Capture the cell that displays the provided text and extract its [x, y] central coordinate. 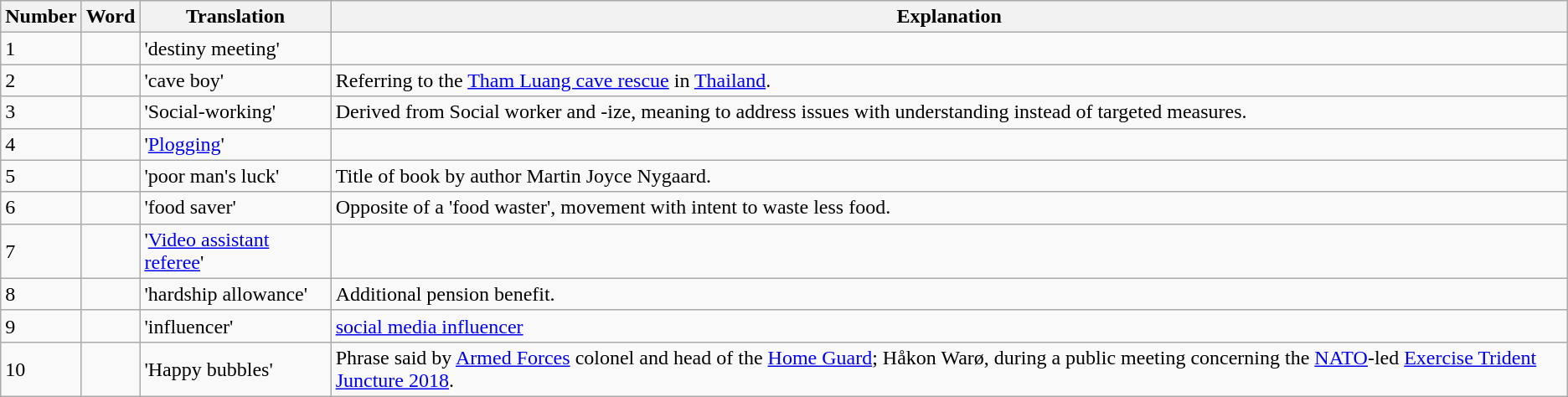
6 [41, 208]
4 [41, 144]
3 [41, 112]
10 [41, 369]
'Plogging' [235, 144]
Opposite of a 'food waster', movement with intent to waste less food. [949, 208]
1 [41, 49]
social media influencer [949, 326]
'Video assistant referee' [235, 251]
'influencer' [235, 326]
9 [41, 326]
7 [41, 251]
Explanation [949, 17]
2 [41, 80]
Title of book by author Martin Joyce Nygaard. [949, 176]
5 [41, 176]
Referring to the Tham Luang cave rescue in Thailand. [949, 80]
Number [41, 17]
Derived from Social worker and -ize, meaning to address issues with understanding instead of targeted measures. [949, 112]
'Happy bubbles' [235, 369]
'cave boy' [235, 80]
'Social-working' [235, 112]
'poor man's luck' [235, 176]
Additional pension benefit. [949, 294]
8 [41, 294]
'hardship allowance' [235, 294]
'destiny meeting' [235, 49]
Translation [235, 17]
Word [111, 17]
'food saver' [235, 208]
